From the cell containing the given text, extract its center point as [X, Y] coordinate. 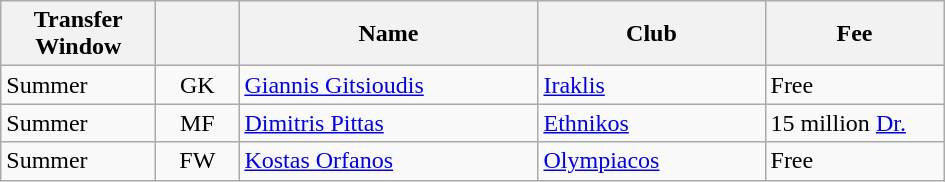
15 million Dr. [854, 123]
Fee [854, 34]
Iraklis [652, 85]
GK [198, 85]
Giannis Gitsioudis [388, 85]
FW [198, 161]
Club [652, 34]
MF [198, 123]
Ethnikos [652, 123]
Transfer Window [78, 34]
Dimitris Pittas [388, 123]
Olympiacos [652, 161]
Name [388, 34]
Kostas Orfanos [388, 161]
